Detect which cell encompasses the target text, then output its [X, Y] center coordinate. 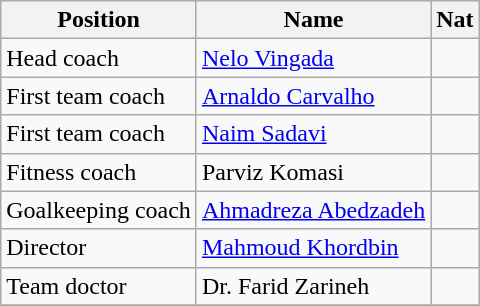
Position [99, 20]
Mahmoud Khordbin [313, 248]
Name [313, 20]
Naim Sadavi [313, 134]
Team doctor [99, 286]
Director [99, 248]
Fitness coach [99, 172]
Ahmadreza Abedzadeh [313, 210]
Parviz Komasi [313, 172]
Head coach [99, 58]
Nelo Vingada [313, 58]
Goalkeeping coach [99, 210]
Dr. Farid Zarineh [313, 286]
Arnaldo Carvalho [313, 96]
Nat [455, 20]
